Search for the cell housing the specified text and yield its (x, y) center coordinate. 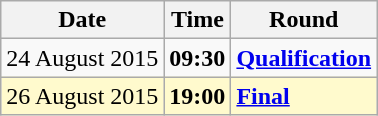
09:30 (198, 58)
Round (304, 20)
19:00 (198, 96)
24 August 2015 (82, 58)
Date (82, 20)
Final (304, 96)
26 August 2015 (82, 96)
Qualification (304, 58)
Time (198, 20)
